Capture the cell that displays the provided text and extract its (x, y) central coordinate. 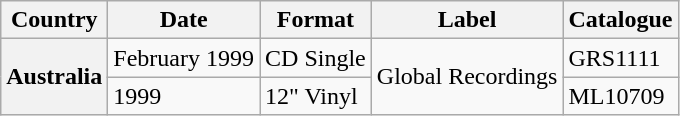
Date (184, 20)
Global Recordings (467, 77)
Label (467, 20)
Catalogue (620, 20)
Australia (54, 77)
12" Vinyl (316, 96)
CD Single (316, 58)
1999 (184, 96)
ML10709 (620, 96)
Country (54, 20)
GRS1111 (620, 58)
February 1999 (184, 58)
Format (316, 20)
